Extract the [X, Y] coordinate from the center of the cell holding the provided text.  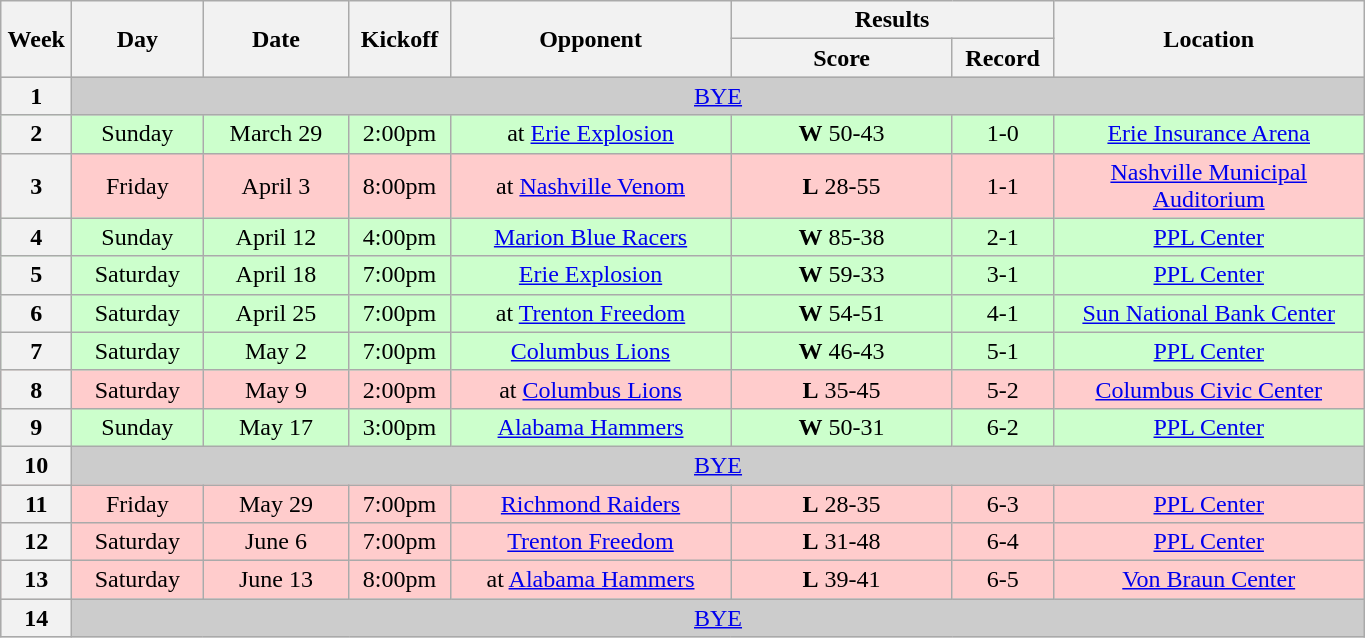
9 [36, 427]
12 [36, 542]
Day [138, 39]
6-4 [1002, 542]
2-1 [1002, 237]
W 85-38 [842, 237]
May 17 [276, 427]
Opponent [590, 39]
Sun National Bank Center [1208, 313]
3:00pm [400, 427]
2 [36, 134]
L 35-45 [842, 389]
3 [36, 186]
5 [36, 275]
April 25 [276, 313]
Trenton Freedom [590, 542]
June 13 [276, 580]
L 28-35 [842, 503]
Date [276, 39]
1-1 [1002, 186]
Richmond Raiders [590, 503]
1 [36, 96]
Columbus Civic Center [1208, 389]
Results [892, 20]
L 31-48 [842, 542]
Erie Insurance Arena [1208, 134]
L 39-41 [842, 580]
at Nashville Venom [590, 186]
Record [1002, 58]
6-2 [1002, 427]
6-5 [1002, 580]
4:00pm [400, 237]
6 [36, 313]
3-1 [1002, 275]
14 [36, 618]
March 29 [276, 134]
5-1 [1002, 351]
at Columbus Lions [590, 389]
May 9 [276, 389]
6-3 [1002, 503]
10 [36, 465]
Nashville Municipal Auditorium [1208, 186]
W 59-33 [842, 275]
at Alabama Hammers [590, 580]
Von Braun Center [1208, 580]
Score [842, 58]
7 [36, 351]
Kickoff [400, 39]
May 2 [276, 351]
L 28-55 [842, 186]
Alabama Hammers [590, 427]
April 3 [276, 186]
April 12 [276, 237]
8 [36, 389]
4 [36, 237]
Marion Blue Racers [590, 237]
Location [1208, 39]
Erie Explosion [590, 275]
Columbus Lions [590, 351]
13 [36, 580]
1-0 [1002, 134]
W 46-43 [842, 351]
at Erie Explosion [590, 134]
4-1 [1002, 313]
W 50-31 [842, 427]
at Trenton Freedom [590, 313]
Week [36, 39]
W 50-43 [842, 134]
June 6 [276, 542]
W 54-51 [842, 313]
11 [36, 503]
May 29 [276, 503]
April 18 [276, 275]
5-2 [1002, 389]
